Return the [x, y] coordinate for the center point of the cell that contains the specified text.  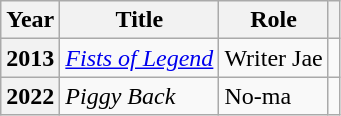
Role [274, 20]
Piggy Back [140, 96]
Fists of Legend [140, 58]
Writer Jae [274, 58]
Title [140, 20]
Year [30, 20]
2013 [30, 58]
2022 [30, 96]
No-ma [274, 96]
